Find where the given text appears and provide that cell's center as [x, y] coordinate. 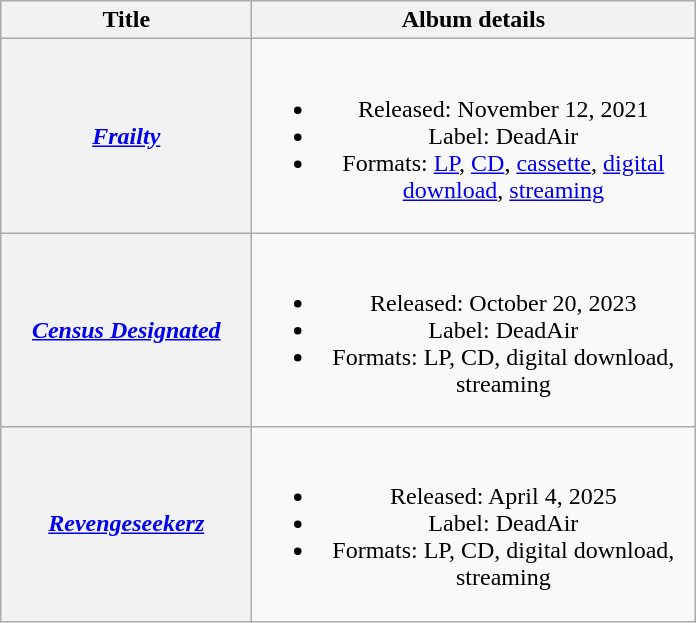
Census Designated [126, 330]
Album details [474, 20]
Frailty [126, 136]
Released: November 12, 2021Label: DeadAirFormats: LP, CD, cassette, digital download, streaming [474, 136]
Released: April 4, 2025Label: DeadAirFormats: LP, CD, digital download, streaming [474, 524]
Title [126, 20]
Revengeseekerz [126, 524]
Released: October 20, 2023Label: DeadAirFormats: LP, CD, digital download, streaming [474, 330]
